For the text-containing cell, return its midpoint in (x, y) coordinate format. 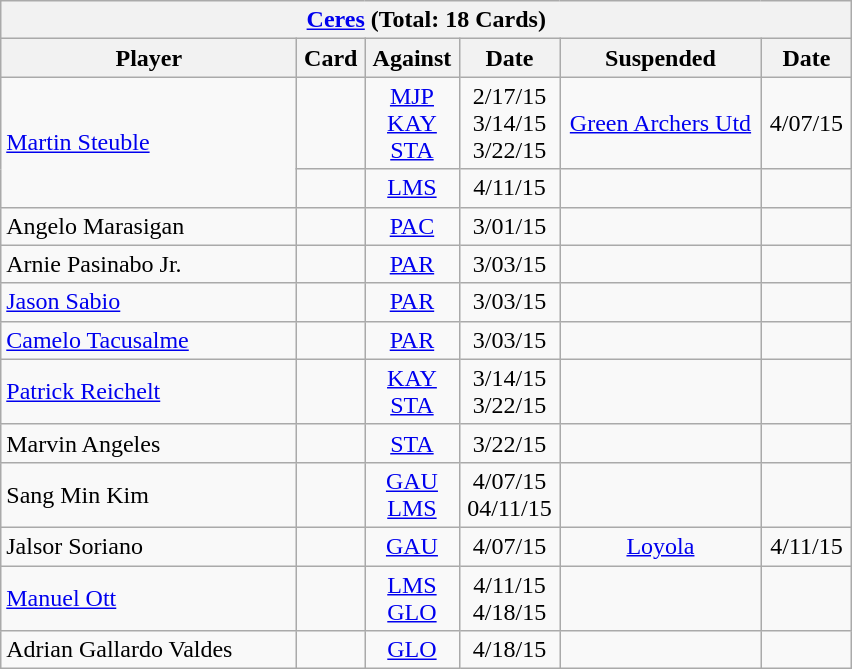
LMS (412, 188)
Manuel Ott (149, 598)
4/11/154/18/15 (510, 598)
GAU (412, 546)
KAYSTA (412, 392)
Ceres (Total: 18 Cards) (426, 20)
Loyola (660, 546)
Against (412, 58)
Player (149, 58)
2/17/153/14/153/22/15 (510, 123)
Arnie Pasinabo Jr. (149, 264)
Jason Sabio (149, 302)
3/14/153/22/15 (510, 392)
Marvin Angeles (149, 443)
3/01/15 (510, 226)
LMSGLO (412, 598)
Adrian Gallardo Valdes (149, 650)
4/07/1504/11/15 (510, 494)
MJPKAYSTA (412, 123)
Angelo Marasigan (149, 226)
Martin Steuble (149, 142)
GAULMS (412, 494)
STA (412, 443)
Card (331, 58)
Sang Min Kim (149, 494)
GLO (412, 650)
PAC (412, 226)
4/18/15 (510, 650)
Suspended (660, 58)
Camelo Tacusalme (149, 340)
3/22/15 (510, 443)
Patrick Reichelt (149, 392)
Green Archers Utd (660, 123)
Jalsor Soriano (149, 546)
